Search for the cell housing the specified text and yield its [x, y] center coordinate. 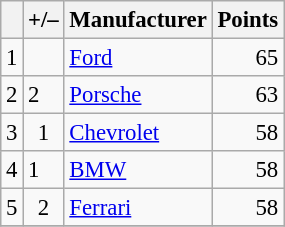
Ford [138, 58]
Porsche [138, 95]
BMW [138, 170]
+/– [44, 20]
3 [12, 133]
Manufacturer [138, 20]
Chevrolet [138, 133]
63 [248, 95]
Ferrari [138, 208]
4 [12, 170]
Points [248, 20]
5 [12, 208]
65 [248, 58]
